For the text-containing cell, return its midpoint in [x, y] coordinate format. 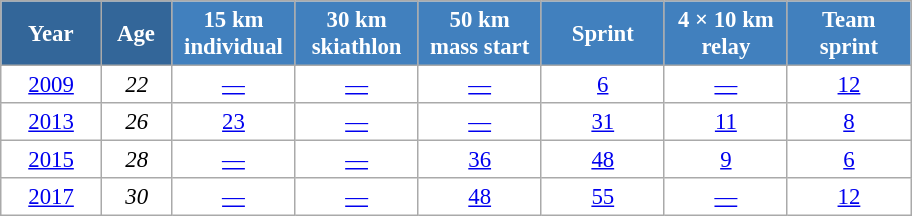
28 [136, 160]
31 [602, 122]
55 [602, 197]
Age [136, 34]
2013 [52, 122]
15 km individual [234, 34]
11 [726, 122]
23 [234, 122]
Year [52, 34]
30 [136, 197]
2009 [52, 85]
2017 [52, 197]
Sprint [602, 34]
9 [726, 160]
22 [136, 85]
2015 [52, 160]
Team sprint [848, 34]
50 km mass start [480, 34]
4 × 10 km relay [726, 34]
30 km skiathlon [356, 34]
26 [136, 122]
36 [480, 160]
8 [848, 122]
